Pinpoint the cell where the given text exists, returning its [X, Y] midpoint coordinate. 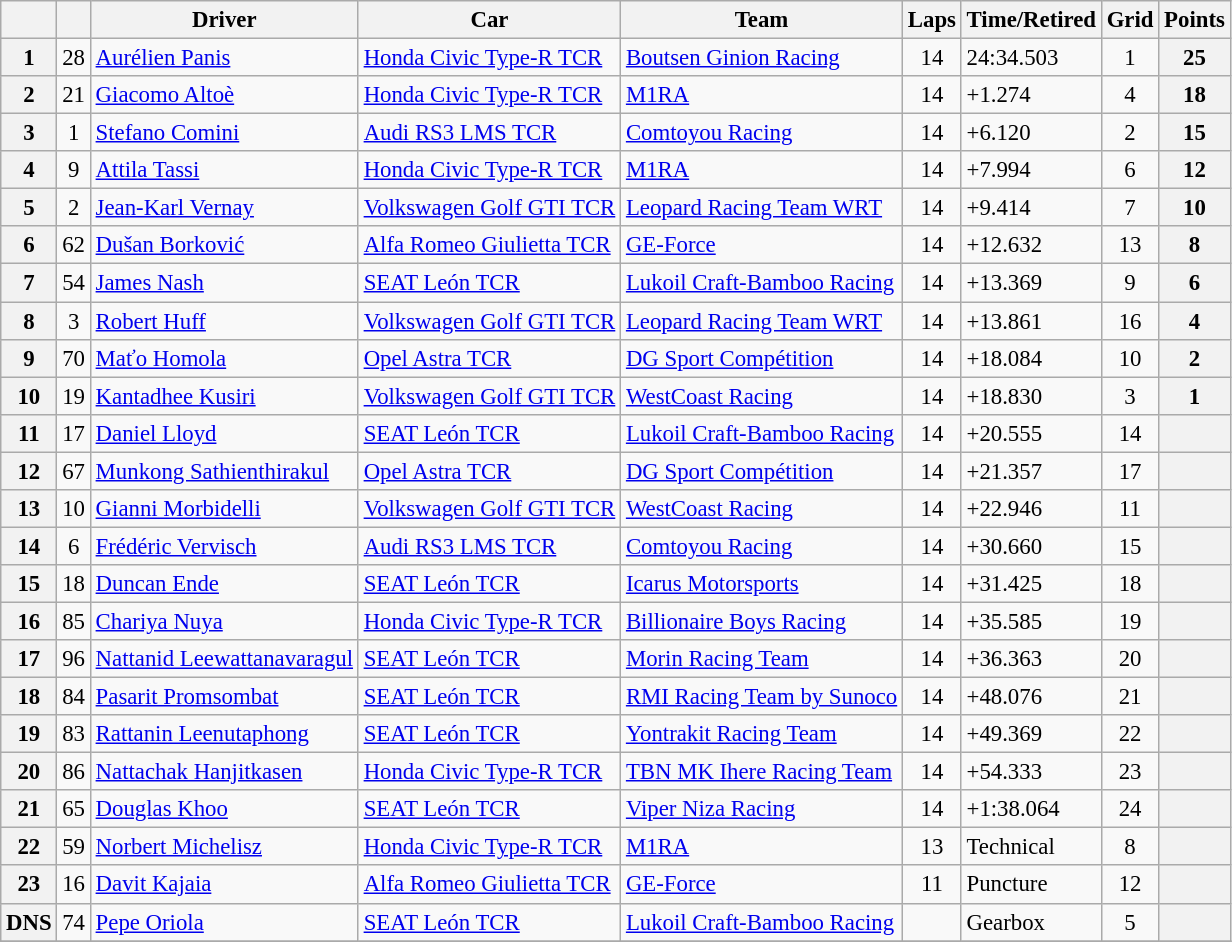
84 [74, 697]
Duncan Ende [224, 584]
86 [74, 772]
74 [74, 922]
67 [74, 471]
+36.363 [1031, 659]
70 [74, 358]
+20.555 [1031, 433]
TBN MK Ihere Racing Team [762, 772]
Grid [1130, 20]
RMI Racing Team by Sunoco [762, 697]
65 [74, 809]
Aurélien Panis [224, 58]
+54.333 [1031, 772]
54 [74, 283]
+1.274 [1031, 95]
59 [74, 847]
Gearbox [1031, 922]
Time/Retired [1031, 20]
Daniel Lloyd [224, 433]
+18.830 [1031, 396]
85 [74, 621]
Douglas Khoo [224, 809]
+30.660 [1031, 546]
Viper Niza Racing [762, 809]
24:34.503 [1031, 58]
+7.994 [1031, 170]
Points [1194, 20]
Car [489, 20]
Puncture [1031, 885]
+22.946 [1031, 509]
+48.076 [1031, 697]
DNS [29, 922]
25 [1194, 58]
83 [74, 734]
James Nash [224, 283]
Norbert Michelisz [224, 847]
Munkong Sathienthirakul [224, 471]
24 [1130, 809]
Jean-Karl Vernay [224, 208]
Yontrakit Racing Team [762, 734]
Nattanid Leewattanavaragul [224, 659]
Giacomo Altoè [224, 95]
Technical [1031, 847]
96 [74, 659]
+12.632 [1031, 245]
Team [762, 20]
+18.084 [1031, 358]
+9.414 [1031, 208]
+6.120 [1031, 133]
Attila Tassi [224, 170]
Boutsen Ginion Racing [762, 58]
Rattanin Leenutaphong [224, 734]
+13.861 [1031, 321]
Robert Huff [224, 321]
Maťo Homola [224, 358]
Driver [224, 20]
Pepe Oriola [224, 922]
62 [74, 245]
Stefano Comini [224, 133]
+13.369 [1031, 283]
Morin Racing Team [762, 659]
Gianni Morbidelli [224, 509]
Icarus Motorsports [762, 584]
+1:38.064 [1031, 809]
Pasarit Promsombat [224, 697]
+31.425 [1031, 584]
Nattachak Hanjitkasen [224, 772]
Billionaire Boys Racing [762, 621]
Laps [932, 20]
Dušan Borković [224, 245]
28 [74, 58]
+35.585 [1031, 621]
Davit Kajaia [224, 885]
Frédéric Vervisch [224, 546]
+49.369 [1031, 734]
Kantadhee Kusiri [224, 396]
Chariya Nuya [224, 621]
+21.357 [1031, 471]
